Detect which cell encompasses the target text, then output its [x, y] center coordinate. 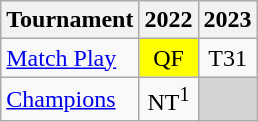
Tournament [70, 20]
Champions [70, 100]
2023 [228, 20]
T31 [228, 58]
Match Play [70, 58]
QF [168, 58]
NT1 [168, 100]
2022 [168, 20]
